From the cell containing the given text, extract its center point as (X, Y) coordinate. 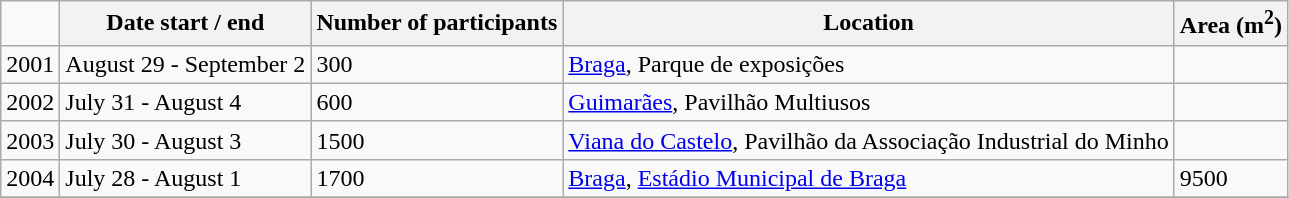
July 28 - August 1 (186, 178)
Number of participants (437, 24)
August 29 - September 2 (186, 64)
2004 (30, 178)
Guimarães, Pavilhão Multiusos (869, 102)
Date start / end (186, 24)
Viana do Castelo, Pavilhão da Associação Industrial do Minho (869, 140)
1500 (437, 140)
2003 (30, 140)
9500 (1230, 178)
July 30 - August 3 (186, 140)
2002 (30, 102)
300 (437, 64)
2001 (30, 64)
1700 (437, 178)
Braga, Estádio Municipal de Braga (869, 178)
Location (869, 24)
Braga, Parque de exposições (869, 64)
Area (m2) (1230, 24)
July 31 - August 4 (186, 102)
600 (437, 102)
